Scan for the cell matching the given text and deliver its (X, Y) coordinate at center. 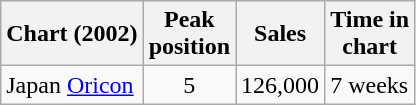
Sales (280, 34)
126,000 (280, 85)
Chart (2002) (72, 34)
Time inchart (370, 34)
Peakposition (189, 34)
Japan Oricon (72, 85)
7 weeks (370, 85)
5 (189, 85)
